Extract the (x, y) coordinate from the center of the cell holding the provided text.  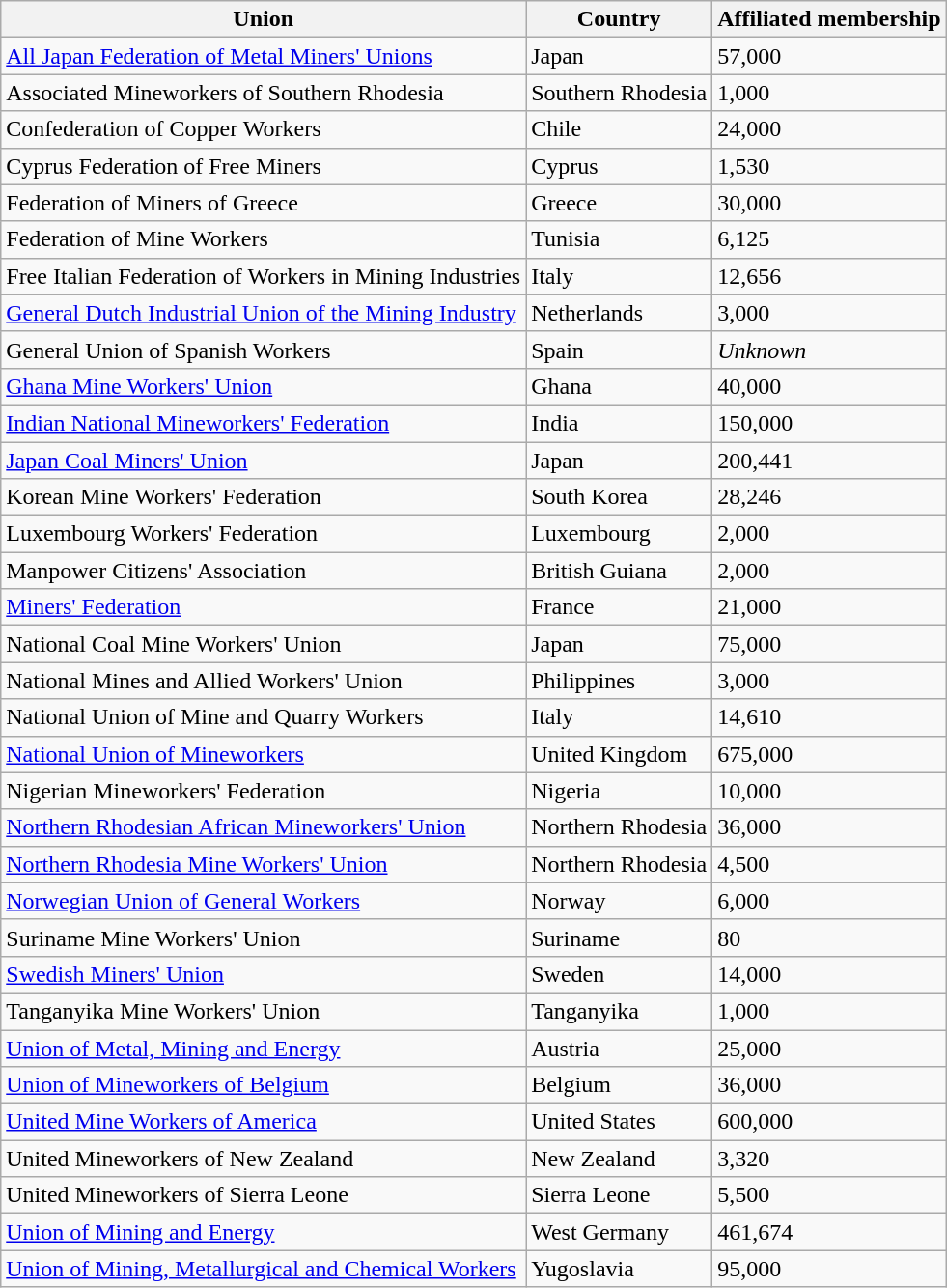
Philippines (620, 681)
Southern Rhodesia (620, 93)
Suriname (620, 938)
95,000 (829, 1269)
30,000 (829, 203)
6,125 (829, 239)
Miners' Federation (264, 607)
Indian National Mineworkers' Federation (264, 423)
Sweden (620, 974)
4,500 (829, 864)
United Mine Workers of America (264, 1122)
Belgium (620, 1085)
80 (829, 938)
Suriname Mine Workers' Union (264, 938)
21,000 (829, 607)
57,000 (829, 56)
Swedish Miners' Union (264, 974)
Norwegian Union of General Workers (264, 901)
India (620, 423)
National Union of Mine and Quarry Workers (264, 717)
West Germany (620, 1232)
Yugoslavia (620, 1269)
British Guiana (620, 571)
Nigerian Mineworkers' Federation (264, 791)
Unknown (829, 350)
Luxembourg (620, 534)
Greece (620, 203)
28,246 (829, 497)
25,000 (829, 1048)
Tunisia (620, 239)
Free Italian Federation of Workers in Mining Industries (264, 276)
Korean Mine Workers' Federation (264, 497)
200,441 (829, 461)
Federation of Mine Workers (264, 239)
Spain (620, 350)
6,000 (829, 901)
Tanganyika (620, 1011)
Japan Coal Miners' Union (264, 461)
12,656 (829, 276)
United Mineworkers of Sierra Leone (264, 1195)
Northern Rhodesia Mine Workers' Union (264, 864)
Associated Mineworkers of Southern Rhodesia (264, 93)
Confederation of Copper Workers (264, 129)
National Coal Mine Workers' Union (264, 644)
5,500 (829, 1195)
Tanganyika Mine Workers' Union (264, 1011)
10,000 (829, 791)
3,320 (829, 1159)
Cyprus Federation of Free Miners (264, 166)
United Mineworkers of New Zealand (264, 1159)
Luxembourg Workers' Federation (264, 534)
Manpower Citizens' Association (264, 571)
All Japan Federation of Metal Miners' Unions (264, 56)
Northern Rhodesian African Mineworkers' Union (264, 827)
Union of Mineworkers of Belgium (264, 1085)
Nigeria (620, 791)
Ghana Mine Workers' Union (264, 386)
675,000 (829, 754)
24,000 (829, 129)
Union (264, 19)
Union of Metal, Mining and Energy (264, 1048)
1,530 (829, 166)
40,000 (829, 386)
Union of Mining, Metallurgical and Chemical Workers (264, 1269)
National Mines and Allied Workers' Union (264, 681)
75,000 (829, 644)
Netherlands (620, 313)
Austria (620, 1048)
Union of Mining and Energy (264, 1232)
New Zealand (620, 1159)
461,674 (829, 1232)
France (620, 607)
14,610 (829, 717)
Affiliated membership (829, 19)
150,000 (829, 423)
Chile (620, 129)
South Korea (620, 497)
General Union of Spanish Workers (264, 350)
National Union of Mineworkers (264, 754)
Federation of Miners of Greece (264, 203)
14,000 (829, 974)
Sierra Leone (620, 1195)
United States (620, 1122)
General Dutch Industrial Union of the Mining Industry (264, 313)
600,000 (829, 1122)
Ghana (620, 386)
Norway (620, 901)
Cyprus (620, 166)
United Kingdom (620, 754)
Country (620, 19)
